Extract the [x, y] coordinate from the center of the cell holding the provided text.  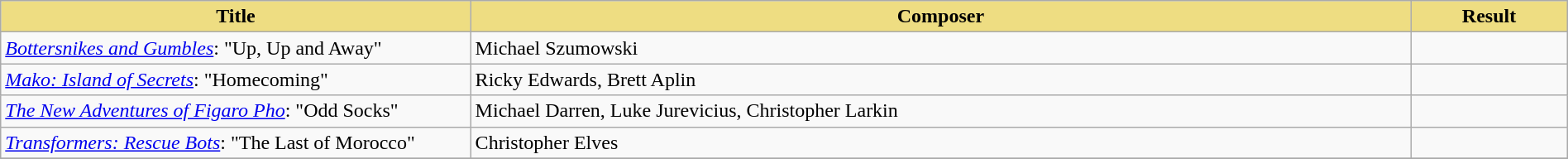
Result [1489, 17]
Michael Szumowski [941, 48]
Mako: Island of Secrets: "Homecoming" [236, 79]
Composer [941, 17]
Title [236, 17]
Bottersnikes and Gumbles: "Up, Up and Away" [236, 48]
Christopher Elves [941, 142]
The New Adventures of Figaro Pho: "Odd Socks" [236, 111]
Ricky Edwards, Brett Aplin [941, 79]
Michael Darren, Luke Jurevicius, Christopher Larkin [941, 111]
Transformers: Rescue Bots: "The Last of Morocco" [236, 142]
